Find where the given text appears and provide that cell's center as [x, y] coordinate. 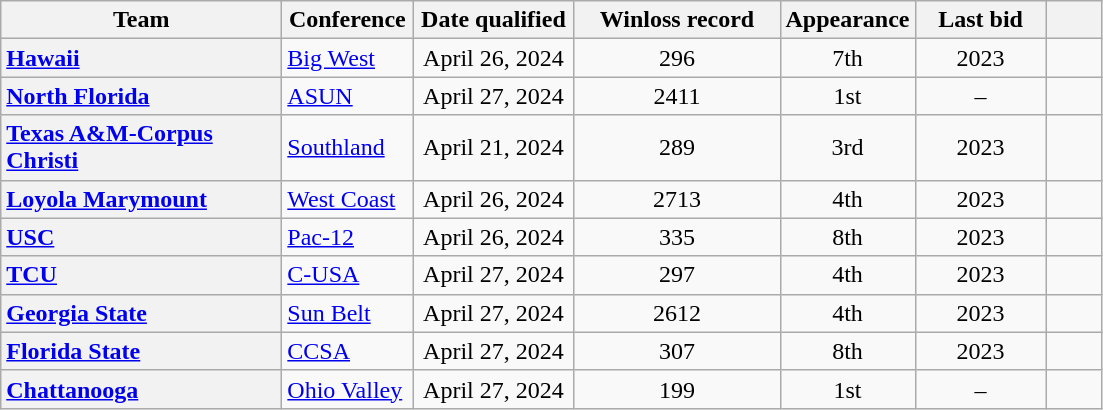
3rd [848, 148]
296 [677, 58]
Big West [348, 58]
Hawaii [142, 58]
Texas A&M-Corpus Christi [142, 148]
335 [677, 237]
Team [142, 20]
Georgia State [142, 313]
Pac-12 [348, 237]
USC [142, 237]
7th [848, 58]
West Coast [348, 199]
TCU [142, 275]
Chattanooga [142, 389]
C-USA [348, 275]
North Florida [142, 96]
Date qualified [494, 20]
CCSA [348, 351]
2713 [677, 199]
Southland [348, 148]
Winloss record [677, 20]
2411 [677, 96]
199 [677, 389]
Sun Belt [348, 313]
Last bid [980, 20]
Conference [348, 20]
289 [677, 148]
Loyola Marymount [142, 199]
297 [677, 275]
Florida State [142, 351]
Ohio Valley [348, 389]
2612 [677, 313]
ASUN [348, 96]
307 [677, 351]
April 21, 2024 [494, 148]
Appearance [848, 20]
